Identify which cell holds the provided text, then report its (X, Y) central coordinate. 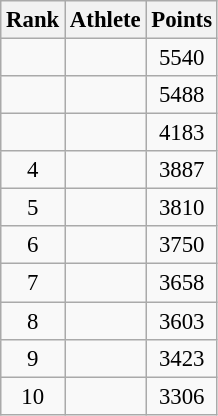
3306 (182, 396)
3658 (182, 283)
Rank (33, 20)
Athlete (106, 20)
Points (182, 20)
3887 (182, 170)
5 (33, 208)
3423 (182, 358)
5540 (182, 58)
10 (33, 396)
3750 (182, 245)
4183 (182, 133)
8 (33, 321)
6 (33, 245)
5488 (182, 95)
7 (33, 283)
3603 (182, 321)
9 (33, 358)
3810 (182, 208)
4 (33, 170)
